Detect which cell encompasses the target text, then output its (X, Y) center coordinate. 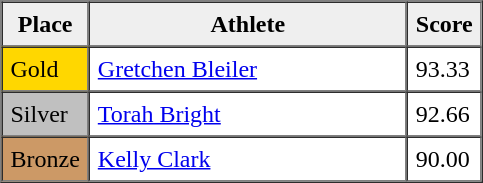
Torah Bright (248, 114)
Kelly Clark (248, 158)
93.33 (444, 68)
Silver (46, 114)
Place (46, 24)
90.00 (444, 158)
Gretchen Bleiler (248, 68)
Score (444, 24)
92.66 (444, 114)
Bronze (46, 158)
Athlete (248, 24)
Gold (46, 68)
